Capture the cell that displays the provided text and extract its (x, y) central coordinate. 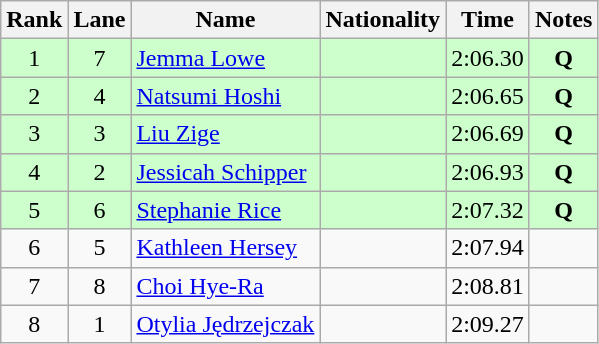
Stephanie Rice (226, 210)
2:06.93 (488, 172)
Jemma Lowe (226, 58)
2:09.27 (488, 324)
Notes (563, 20)
2:07.32 (488, 210)
2:06.65 (488, 96)
Jessicah Schipper (226, 172)
Lane (100, 20)
2:07.94 (488, 248)
Rank (34, 20)
Kathleen Hersey (226, 248)
Time (488, 20)
Name (226, 20)
2:08.81 (488, 286)
Liu Zige (226, 134)
Otylia Jędrzejczak (226, 324)
Choi Hye-Ra (226, 286)
2:06.69 (488, 134)
Natsumi Hoshi (226, 96)
Nationality (383, 20)
2:06.30 (488, 58)
